Output the [X, Y] coordinate of the center of the cell containing the given text.  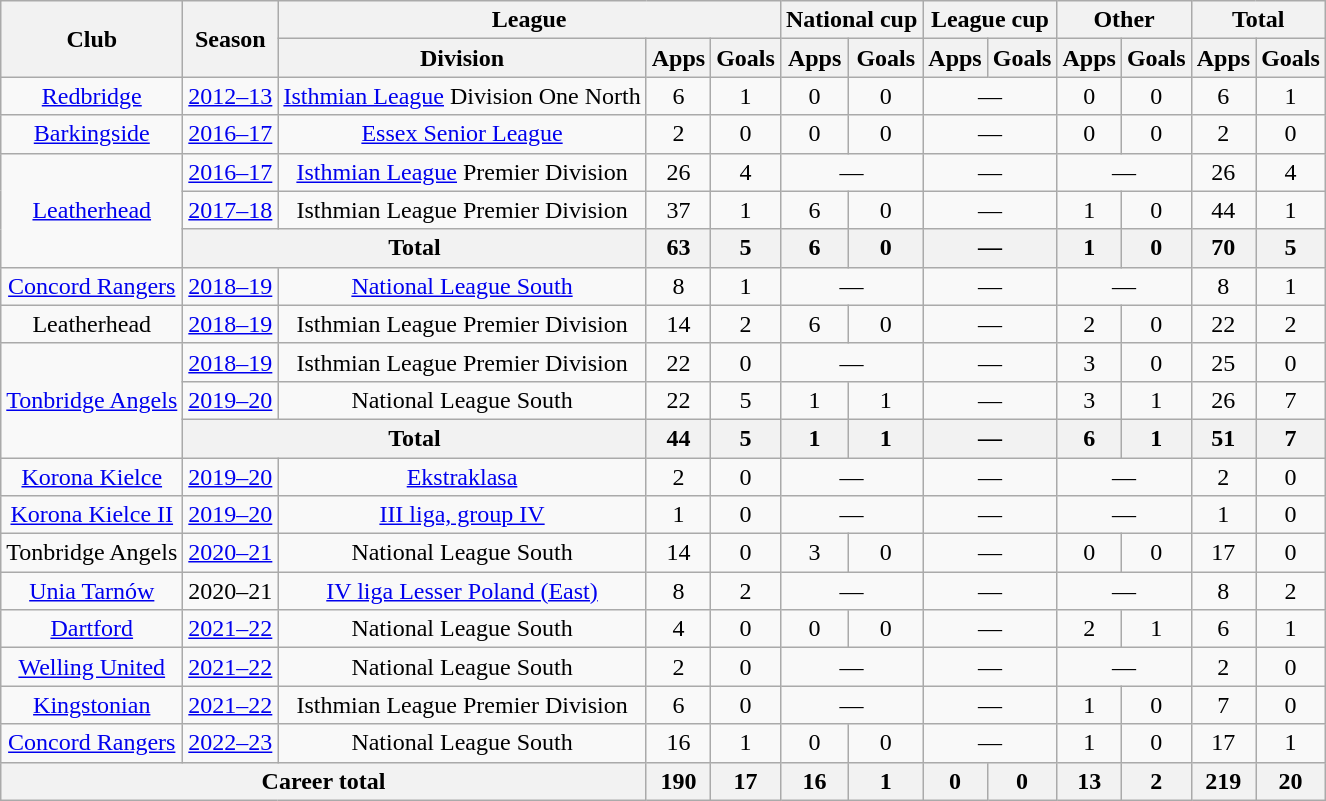
Career total [324, 781]
2017–18 [230, 210]
219 [1223, 781]
Dartford [92, 629]
Division [462, 58]
37 [678, 210]
Season [230, 39]
Korona Kielce II [92, 515]
Other [1124, 20]
13 [1089, 781]
Essex Senior League [462, 134]
Redbridge [92, 96]
IV liga Lesser Poland (East) [462, 591]
51 [1223, 438]
190 [678, 781]
League [530, 20]
Korona Kielce [92, 477]
Kingstonian [92, 705]
National cup [851, 20]
2012–13 [230, 96]
Club [92, 39]
63 [678, 248]
70 [1223, 248]
Barkingside [92, 134]
League cup [990, 20]
Welling United [92, 667]
20 [1291, 781]
Ekstraklasa [462, 477]
Isthmian League Division One North [462, 96]
25 [1223, 362]
Unia Tarnów [92, 591]
2022–23 [230, 743]
III liga, group IV [462, 515]
